Detect which cell encompasses the target text, then output its (x, y) center coordinate. 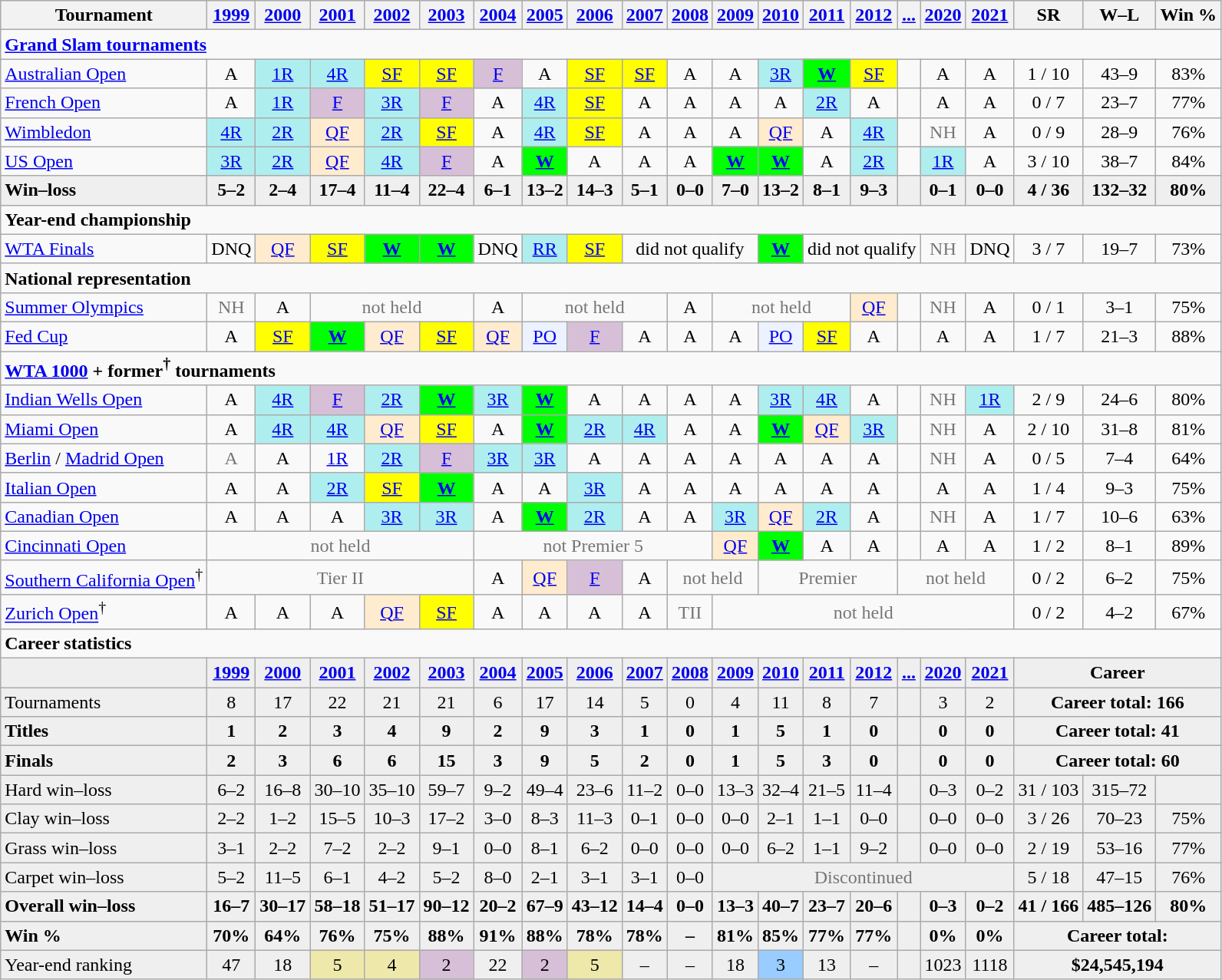
28–9 (1119, 132)
Career total: (1118, 935)
11 (780, 702)
21–3 (1119, 336)
3 / 10 (1049, 161)
Grass win–loss (104, 848)
0 / 5 (1049, 458)
49–4 (545, 790)
Hard win–loss (104, 790)
21–5 (827, 790)
Finals (104, 761)
59–7 (447, 790)
Career statistics (611, 644)
1118 (990, 965)
2 / 9 (1049, 400)
84% (1188, 161)
91% (497, 935)
1 / 2 (1049, 546)
22–4 (447, 190)
French Open (104, 103)
16–7 (232, 906)
National representation (611, 278)
Overall win–loss (104, 906)
4 / 36 (1049, 190)
47 (232, 965)
$24,545,194 (1118, 965)
70% (232, 935)
41 / 166 (1049, 906)
89% (1188, 546)
1023 (943, 965)
31–8 (1119, 429)
30–17 (282, 906)
24–6 (1119, 400)
7–4 (1119, 458)
19–7 (1119, 249)
Clay win–loss (104, 819)
43–9 (1119, 74)
32–4 (780, 790)
Miami Open (104, 429)
Career total: 60 (1118, 761)
14 (594, 702)
Southern California Open† (104, 577)
W–L (1119, 15)
Tournament (104, 15)
53–16 (1119, 848)
58–18 (338, 906)
Summer Olympics (104, 307)
30–10 (338, 790)
67% (1188, 612)
23–6 (594, 790)
11–3 (594, 819)
Titles (104, 731)
SR (1049, 15)
90–12 (447, 906)
51–17 (391, 906)
Career total: 166 (1118, 702)
2 / 10 (1049, 429)
20–6 (874, 906)
43–12 (594, 906)
2–4 (282, 190)
Fed Cup (104, 336)
WTA Finals (104, 249)
Cincinnati Open (104, 546)
0 / 7 (1049, 103)
Canadian Open (104, 516)
Indian Wells Open (104, 400)
Australian Open (104, 74)
Tier II (341, 577)
2 / 19 (1049, 848)
1 / 10 (1049, 74)
11–5 (282, 877)
Italian Open (104, 487)
38–7 (1119, 161)
10–6 (1119, 516)
Career (1118, 673)
10–3 (391, 819)
0 / 9 (1049, 132)
35–10 (391, 790)
83% (1188, 74)
5 / 18 (1049, 877)
67–9 (545, 906)
WTA 1000 + former† tournaments (611, 368)
0 / 1 (1049, 307)
Win–loss (104, 190)
15–5 (338, 819)
17–4 (338, 190)
Berlin / Madrid Open (104, 458)
63% (1188, 516)
Carpet win–loss (104, 877)
Premier (827, 577)
RR (545, 249)
TII (689, 612)
7–0 (735, 190)
11–2 (645, 790)
9–1 (447, 848)
1–2 (282, 819)
Zurich Open† (104, 612)
31 / 103 (1049, 790)
3 / 26 (1049, 819)
7 (874, 702)
14–3 (594, 190)
40–7 (780, 906)
US Open (104, 161)
Tournaments (104, 702)
13 (827, 965)
17–2 (447, 819)
Year-end ranking (104, 965)
Wimbledon (104, 132)
85% (780, 935)
Year-end championship (611, 219)
7–2 (338, 848)
14–4 (645, 906)
15 (447, 761)
1 / 4 (1049, 487)
73% (1188, 249)
Discontinued (863, 877)
8–3 (545, 819)
8–0 (497, 877)
47–15 (1119, 877)
Grand Slam tournaments (611, 45)
5–1 (645, 190)
315–72 (1119, 790)
Career total: 41 (1118, 731)
132–32 (1119, 190)
70–23 (1119, 819)
485–126 (1119, 906)
3–0 (497, 819)
16–8 (282, 790)
3 / 7 (1049, 249)
not Premier 5 (593, 546)
20–2 (497, 906)
